Determine the (X, Y) coordinate at the center of the cell enclosing the given text.  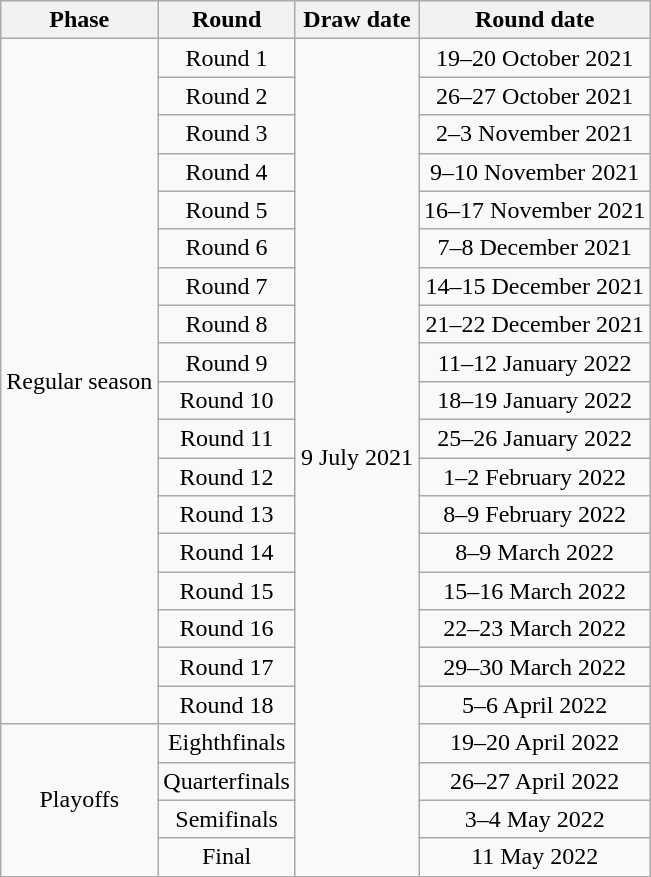
7–8 December 2021 (535, 248)
Round 4 (227, 172)
Phase (80, 20)
16–17 November 2021 (535, 210)
26–27 April 2022 (535, 781)
2–3 November 2021 (535, 134)
Semifinals (227, 819)
26–27 October 2021 (535, 96)
Round 7 (227, 286)
Draw date (356, 20)
11 May 2022 (535, 857)
8–9 February 2022 (535, 515)
Round 3 (227, 134)
19–20 April 2022 (535, 743)
Regular season (80, 382)
Playoffs (80, 800)
Eighthfinals (227, 743)
Round 10 (227, 400)
29–30 March 2022 (535, 667)
Round (227, 20)
21–22 December 2021 (535, 324)
Round 9 (227, 362)
19–20 October 2021 (535, 58)
Round 18 (227, 705)
Round 16 (227, 629)
Round 11 (227, 438)
8–9 March 2022 (535, 553)
Round 6 (227, 248)
Round 8 (227, 324)
15–16 March 2022 (535, 591)
Round 5 (227, 210)
1–2 February 2022 (535, 477)
22–23 March 2022 (535, 629)
Round 13 (227, 515)
11–12 January 2022 (535, 362)
Round date (535, 20)
5–6 April 2022 (535, 705)
Round 1 (227, 58)
Round 14 (227, 553)
18–19 January 2022 (535, 400)
25–26 January 2022 (535, 438)
Round 2 (227, 96)
9–10 November 2021 (535, 172)
9 July 2021 (356, 458)
3–4 May 2022 (535, 819)
Round 12 (227, 477)
14–15 December 2021 (535, 286)
Final (227, 857)
Round 17 (227, 667)
Round 15 (227, 591)
Quarterfinals (227, 781)
